Return (X, Y) of the center of cell containing provided text 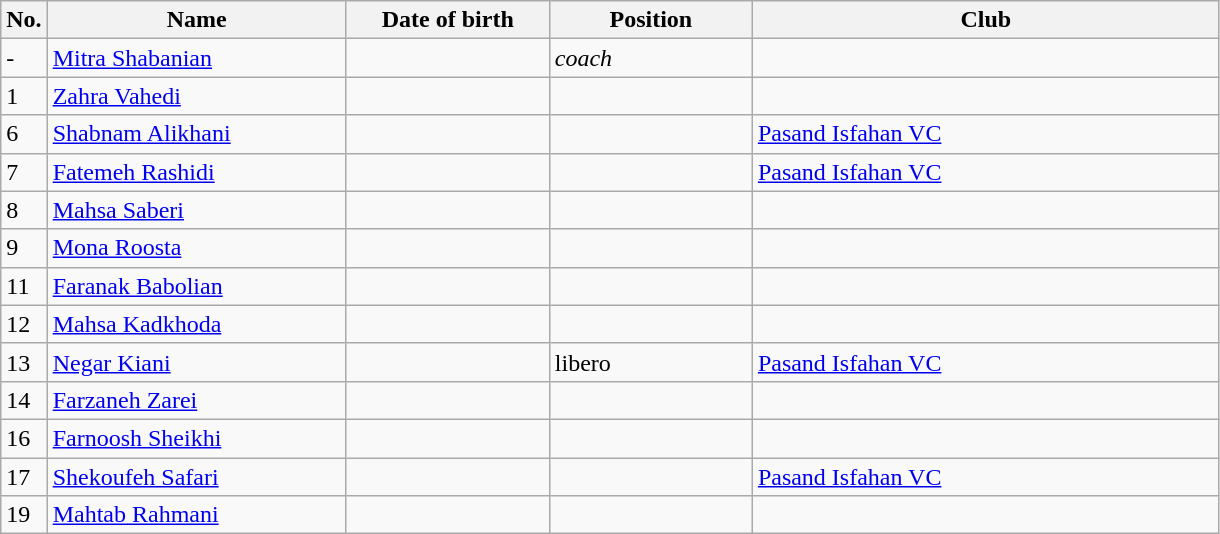
6 (24, 134)
11 (24, 286)
12 (24, 324)
Mahtab Rahmani (196, 515)
Faranak Babolian (196, 286)
Mahsa Saberi (196, 210)
coach (650, 58)
Farzaneh Zarei (196, 400)
1 (24, 96)
Mahsa Kadkhoda (196, 324)
Position (650, 20)
Fatemeh Rashidi (196, 172)
Date of birth (448, 20)
19 (24, 515)
16 (24, 438)
libero (650, 362)
7 (24, 172)
Name (196, 20)
Shekoufeh Safari (196, 477)
14 (24, 400)
Mitra Shabanian (196, 58)
Mona Roosta (196, 248)
No. (24, 20)
- (24, 58)
8 (24, 210)
Zahra Vahedi (196, 96)
Shabnam Alikhani (196, 134)
Negar Kiani (196, 362)
Club (986, 20)
17 (24, 477)
13 (24, 362)
9 (24, 248)
Farnoosh Sheikhi (196, 438)
